Pinpoint the cell where the given text exists, returning its (X, Y) midpoint coordinate. 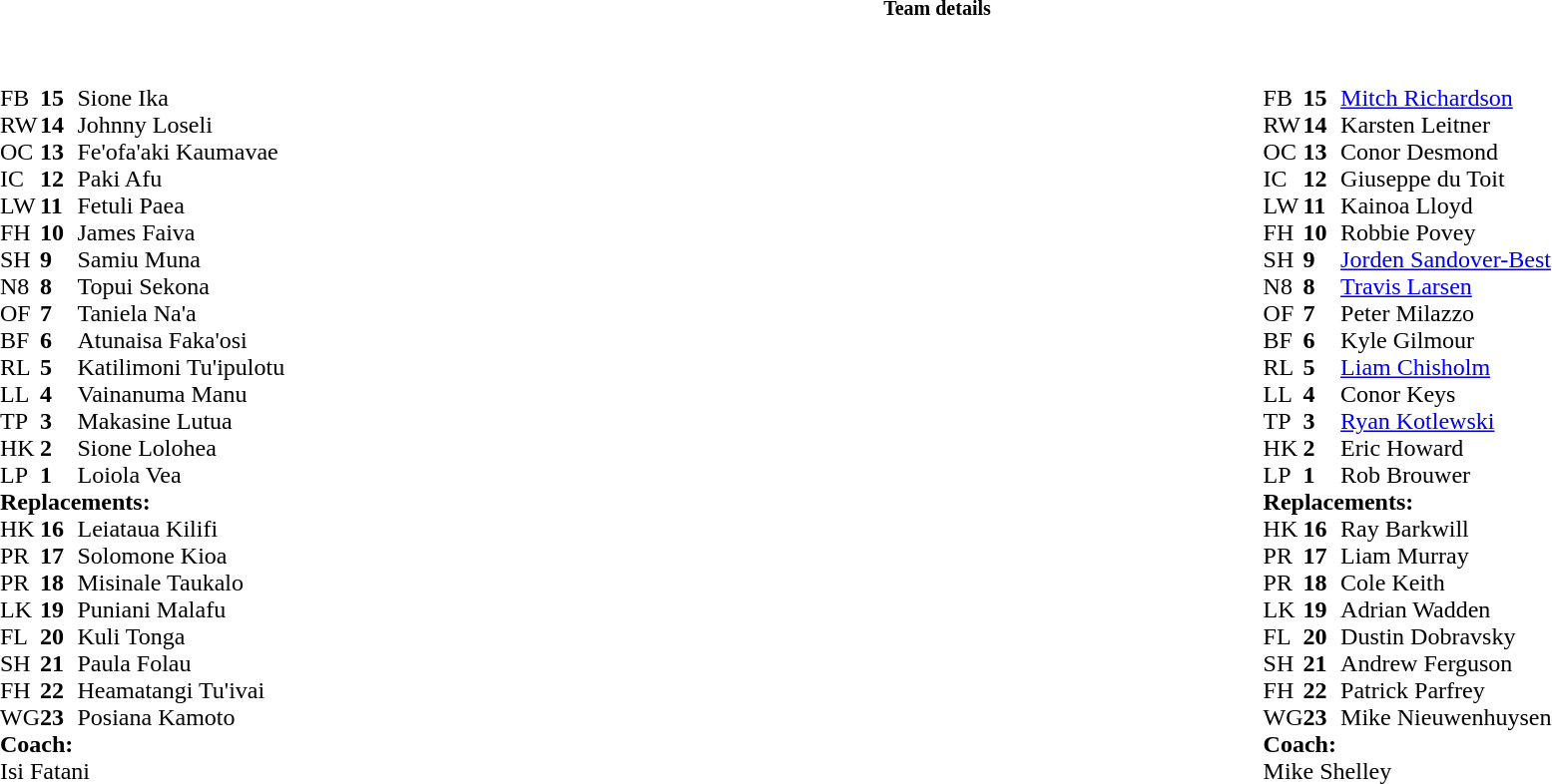
Loiola Vea (181, 475)
Rob Brouwer (1445, 475)
Samiu Muna (181, 259)
Peter Milazzo (1445, 313)
Liam Chisholm (1445, 367)
Atunaisa Faka'osi (181, 341)
Misinale Taukalo (181, 583)
Giuseppe du Toit (1445, 180)
Paula Folau (181, 664)
Eric Howard (1445, 449)
Dustin Dobravsky (1445, 636)
Adrian Wadden (1445, 610)
Makasine Lutua (181, 421)
Fetuli Paea (181, 205)
Conor Desmond (1445, 152)
Mike Nieuwenhuysen (1445, 718)
Karsten Leitner (1445, 126)
Sione Lolohea (181, 449)
Cole Keith (1445, 583)
Mitch Richardson (1445, 98)
Puniani Malafu (181, 610)
Patrick Parfrey (1445, 690)
Kuli Tonga (181, 636)
Liam Murray (1445, 557)
Robbie Povey (1445, 233)
Taniela Na'a (181, 313)
Johnny Loseli (181, 126)
Heamatangi Tu'ivai (181, 690)
Andrew Ferguson (1445, 664)
James Faiva (181, 233)
Topui Sekona (181, 287)
Kainoa Lloyd (1445, 205)
Fe'ofa'aki Kaumavae (181, 152)
Travis Larsen (1445, 287)
Solomone Kioa (181, 557)
Jorden Sandover-Best (1445, 259)
Ray Barkwill (1445, 529)
Paki Afu (181, 180)
Katilimoni Tu'ipulotu (181, 367)
Conor Keys (1445, 395)
Vainanuma Manu (181, 395)
Sione Ika (181, 98)
Leiataua Kilifi (181, 529)
Posiana Kamoto (181, 718)
Ryan Kotlewski (1445, 421)
Kyle Gilmour (1445, 341)
